Locate the cell with the specified text and output its [x, y] center coordinate. 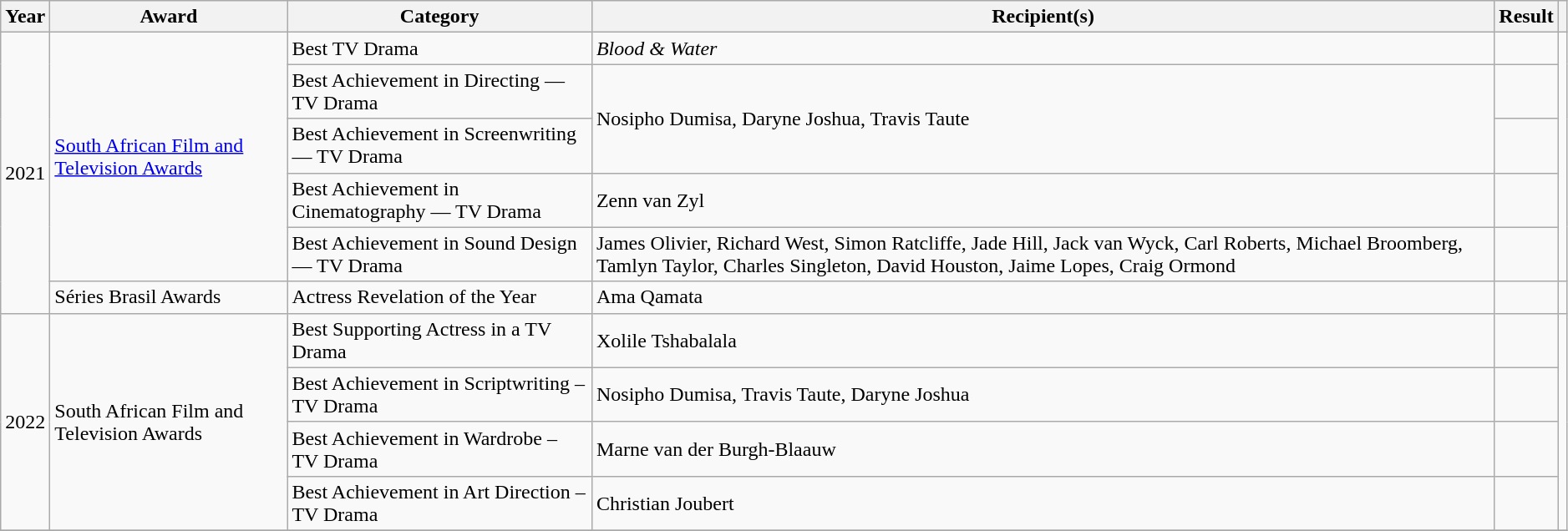
Xolile Tshabalala [1043, 341]
Category [439, 17]
Best Achievement in Art Direction – TV Drama [439, 503]
Best Achievement in Wardrobe – TV Drama [439, 449]
Christian Joubert [1043, 503]
Actress Revelation of the Year [439, 297]
Best Achievement in Sound Design — TV Drama [439, 254]
Best Achievement in Directing — TV Drama [439, 92]
Best TV Drama [439, 48]
Nosipho Dumisa, Travis Taute, Daryne Joshua [1043, 394]
Year [25, 17]
2021 [25, 173]
Blood & Water [1043, 48]
Result [1526, 17]
Best Achievement in Scriptwriting – TV Drama [439, 394]
Nosipho Dumisa, Daryne Joshua, Travis Taute [1043, 119]
Séries Brasil Awards [169, 297]
Best Supporting Actress in a TV Drama [439, 341]
Ama Qamata [1043, 297]
Award [169, 17]
2022 [25, 422]
Recipient(s) [1043, 17]
Zenn van Zyl [1043, 200]
Best Achievement in Cinematography — TV Drama [439, 200]
Marne van der Burgh-Blaauw [1043, 449]
Best Achievement in Screenwriting — TV Drama [439, 145]
